Determine the (X, Y) coordinate at the center of the cell enclosing the given text.  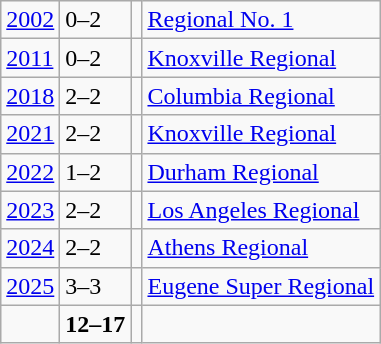
3–3 (96, 286)
2018 (30, 96)
Eugene Super Regional (261, 286)
12–17 (96, 324)
2023 (30, 210)
Regional No. 1 (261, 20)
2011 (30, 58)
2022 (30, 172)
Columbia Regional (261, 96)
2024 (30, 248)
Athens Regional (261, 248)
2025 (30, 286)
2002 (30, 20)
2021 (30, 134)
Durham Regional (261, 172)
Los Angeles Regional (261, 210)
1–2 (96, 172)
